Output the (x, y) coordinate of the center of the cell containing the given text.  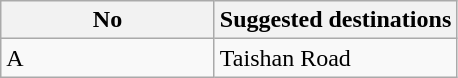
A (108, 58)
Taishan Road (335, 58)
Suggested destinations (335, 20)
No (108, 20)
